Output the (X, Y) coordinate of the center of the cell containing the given text.  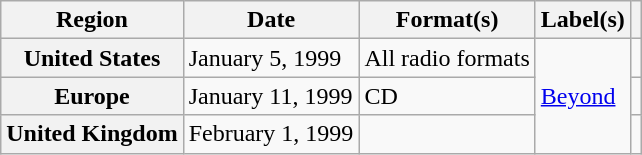
Region (92, 20)
All radio formats (447, 58)
United Kingdom (92, 134)
January 5, 1999 (271, 58)
CD (447, 96)
Europe (92, 96)
January 11, 1999 (271, 96)
February 1, 1999 (271, 134)
United States (92, 58)
Label(s) (582, 20)
Beyond (582, 96)
Date (271, 20)
Format(s) (447, 20)
